Pinpoint the cell where the given text exists, returning its (x, y) midpoint coordinate. 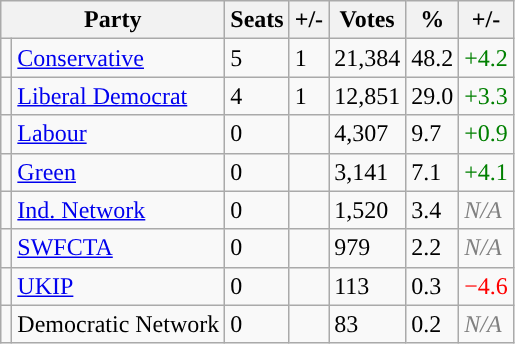
7.1 (432, 172)
Green (118, 172)
0.2 (432, 324)
979 (368, 248)
Party (113, 20)
2.2 (432, 248)
% (432, 20)
Seats (257, 20)
SWFCTA (118, 248)
+4.2 (486, 58)
3,141 (368, 172)
+3.3 (486, 96)
−4.6 (486, 286)
Liberal Democrat (118, 96)
12,851 (368, 96)
9.7 (432, 134)
+0.9 (486, 134)
3.4 (432, 210)
4 (257, 96)
29.0 (432, 96)
Labour (118, 134)
48.2 (432, 58)
Ind. Network (118, 210)
1,520 (368, 210)
Democratic Network (118, 324)
113 (368, 286)
0.3 (432, 286)
5 (257, 58)
Conservative (118, 58)
Votes (368, 20)
+4.1 (486, 172)
UKIP (118, 286)
4,307 (368, 134)
83 (368, 324)
21,384 (368, 58)
